Extract the [x, y] coordinate from the center of the cell holding the provided text.  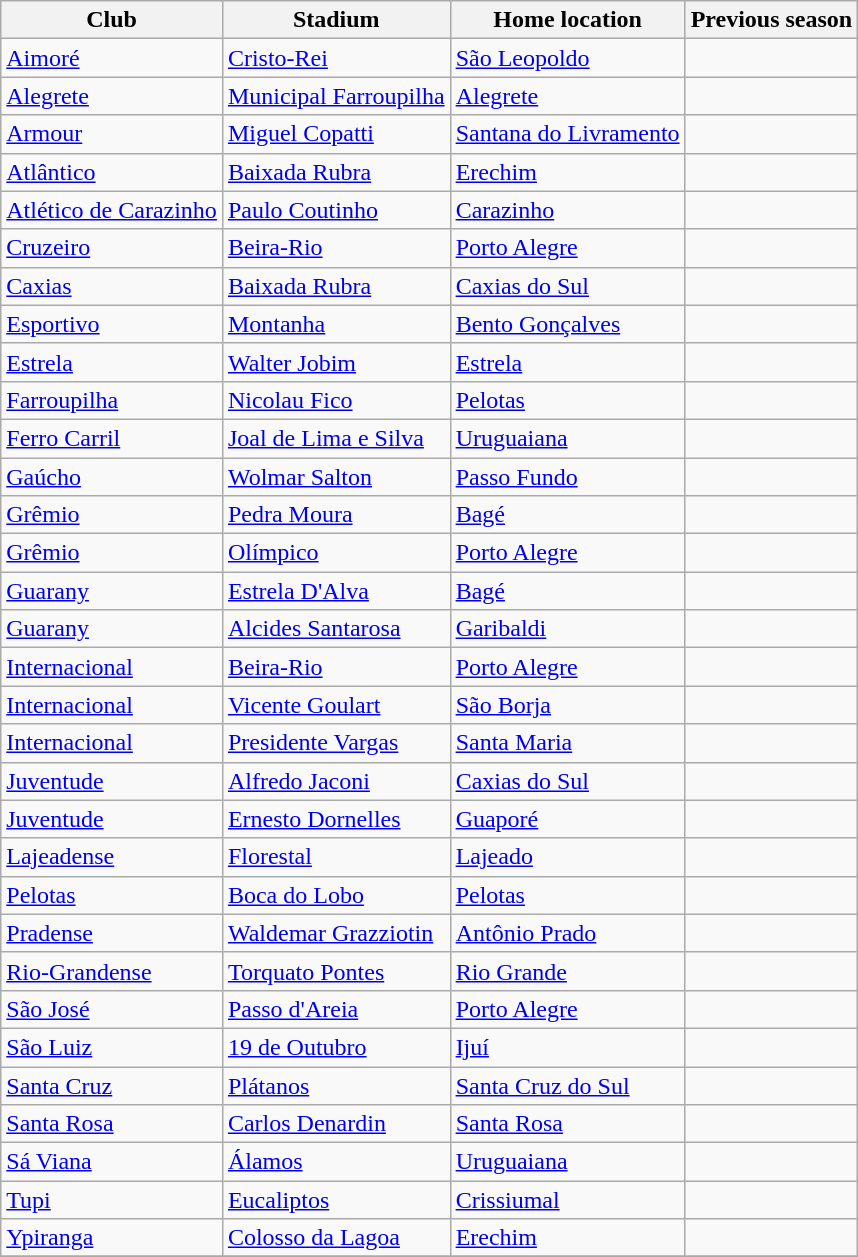
Antônio Prado [568, 933]
Carazinho [568, 210]
Atlântico [112, 172]
Garibaldi [568, 629]
Ferro Carril [112, 438]
Farroupilha [112, 400]
Torquato Pontes [336, 971]
Cruzeiro [112, 248]
Santana do Livramento [568, 134]
Aimoré [112, 58]
Pedra Moura [336, 515]
Passo Fundo [568, 477]
Passo d'Areia [336, 1009]
Ypiranga [112, 1238]
Caxias [112, 286]
Club [112, 20]
Carlos Denardin [336, 1124]
Alcides Santarosa [336, 629]
Nicolau Fico [336, 400]
Álamos [336, 1162]
Sá Viana [112, 1162]
Colosso da Lagoa [336, 1238]
São Luiz [112, 1047]
Rio-Grandense [112, 971]
Crissiumal [568, 1200]
Santa Maria [568, 743]
Presidente Vargas [336, 743]
Paulo Coutinho [336, 210]
Lajeadense [112, 857]
Municipal Farroupilha [336, 96]
Santa Cruz [112, 1085]
Plátanos [336, 1085]
Cristo-Rei [336, 58]
Florestal [336, 857]
Alfredo Jaconi [336, 781]
São Borja [568, 705]
Waldemar Grazziotin [336, 933]
Lajeado [568, 857]
Vicente Goulart [336, 705]
Bento Gonçalves [568, 324]
Armour [112, 134]
Ijuí [568, 1047]
19 de Outubro [336, 1047]
Boca do Lobo [336, 895]
Previous season [772, 20]
Gaúcho [112, 477]
Santa Cruz do Sul [568, 1085]
Rio Grande [568, 971]
Guaporé [568, 819]
Montanha [336, 324]
Atlético de Carazinho [112, 210]
São Leopoldo [568, 58]
Miguel Copatti [336, 134]
Pradense [112, 933]
Joal de Lima e Silva [336, 438]
Ernesto Dornelles [336, 819]
Stadium [336, 20]
São José [112, 1009]
Tupi [112, 1200]
Olímpico [336, 553]
Esportivo [112, 324]
Home location [568, 20]
Wolmar Salton [336, 477]
Estrela D'Alva [336, 591]
Eucaliptos [336, 1200]
Walter Jobim [336, 362]
